Provide the (X, Y) coordinate of the cell's center where the given text is located.  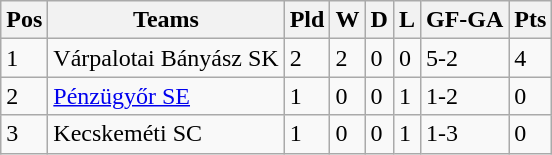
Pld (307, 20)
Pénzügyőr SE (166, 96)
Pos (24, 20)
Várpalotai Bányász SK (166, 58)
5-2 (464, 58)
W (348, 20)
3 (24, 134)
1-3 (464, 134)
1-2 (464, 96)
L (406, 20)
GF-GA (464, 20)
Kecskeméti SC (166, 134)
4 (530, 58)
Pts (530, 20)
D (379, 20)
Teams (166, 20)
